Pinpoint the cell where the given text exists, returning its [X, Y] midpoint coordinate. 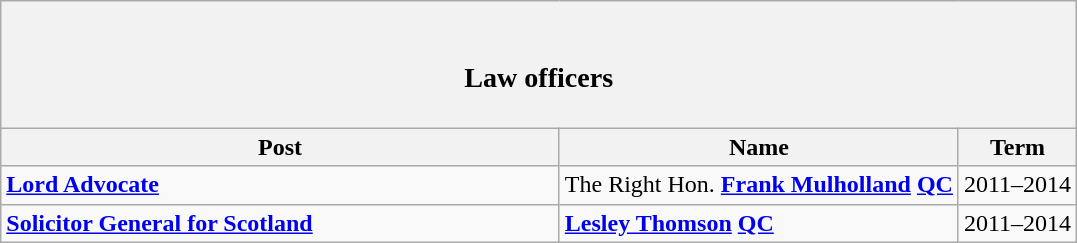
Lord Advocate [280, 185]
Name [758, 147]
Solicitor General for Scotland [280, 223]
The Right Hon. Frank Mulholland QC [758, 185]
Lesley Thomson QC [758, 223]
Post [280, 147]
Law officers [539, 64]
Term [1017, 147]
